Output the (X, Y) coordinate of the center of the cell containing the given text.  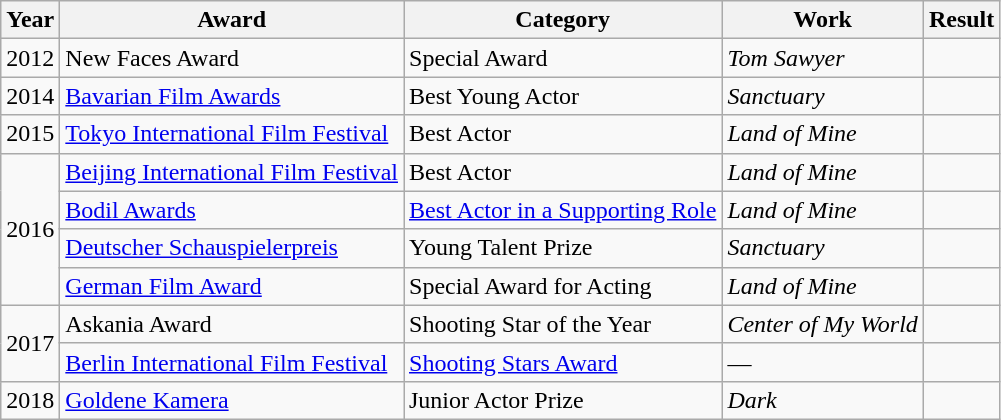
Goldene Kamera (232, 400)
Beijing International Film Festival (232, 172)
Award (232, 20)
Center of My World (822, 324)
German Film Award (232, 286)
Year (30, 20)
Shooting Star of the Year (563, 324)
Special Award (563, 58)
2016 (30, 229)
Young Talent Prize (563, 248)
Shooting Stars Award (563, 362)
Junior Actor Prize (563, 400)
Special Award for Acting (563, 286)
Tom Sawyer (822, 58)
2017 (30, 343)
Berlin International Film Festival (232, 362)
Result (961, 20)
Work (822, 20)
Dark (822, 400)
Deutscher Schauspielerpreis (232, 248)
New Faces Award (232, 58)
Category (563, 20)
— (822, 362)
Best Actor in a Supporting Role (563, 210)
2014 (30, 96)
Bavarian Film Awards (232, 96)
2015 (30, 134)
Bodil Awards (232, 210)
2018 (30, 400)
Askania Award (232, 324)
Best Young Actor (563, 96)
2012 (30, 58)
Tokyo International Film Festival (232, 134)
